Scan for the cell matching the given text and deliver its (X, Y) coordinate at center. 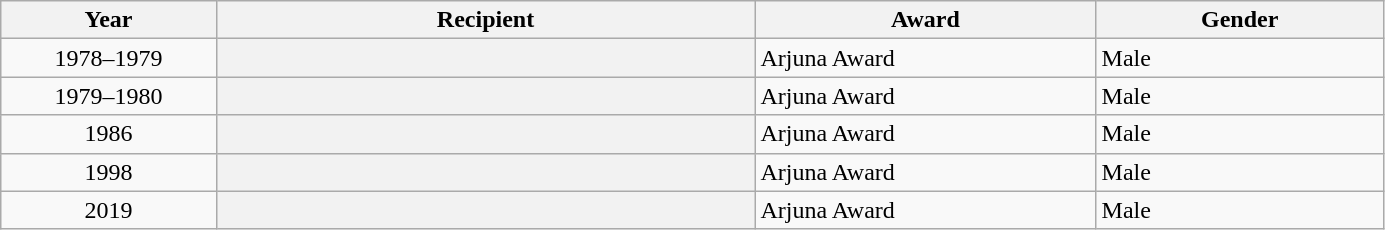
1986 (108, 134)
1979–1980 (108, 96)
2019 (108, 210)
Gender (1240, 20)
Recipient (486, 20)
1998 (108, 172)
Year (108, 20)
Award (926, 20)
1978–1979 (108, 58)
